Search for the cell housing the specified text and yield its [x, y] center coordinate. 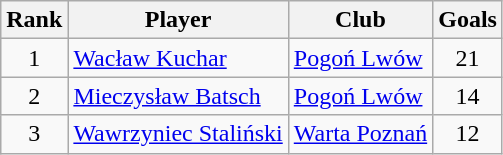
1 [34, 58]
3 [34, 134]
Rank [34, 20]
Mieczysław Batsch [178, 96]
Wawrzyniec Staliński [178, 134]
14 [468, 96]
Club [360, 20]
Wacław Kuchar [178, 58]
Goals [468, 20]
12 [468, 134]
2 [34, 96]
Warta Poznań [360, 134]
Player [178, 20]
21 [468, 58]
